Provide the [x, y] coordinate of the cell's center where the given text is located.  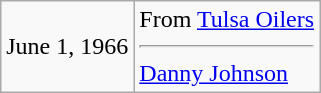
From Tulsa OilersDanny Johnson [227, 47]
June 1, 1966 [68, 47]
